From the cell containing the given text, extract its center point as [X, Y] coordinate. 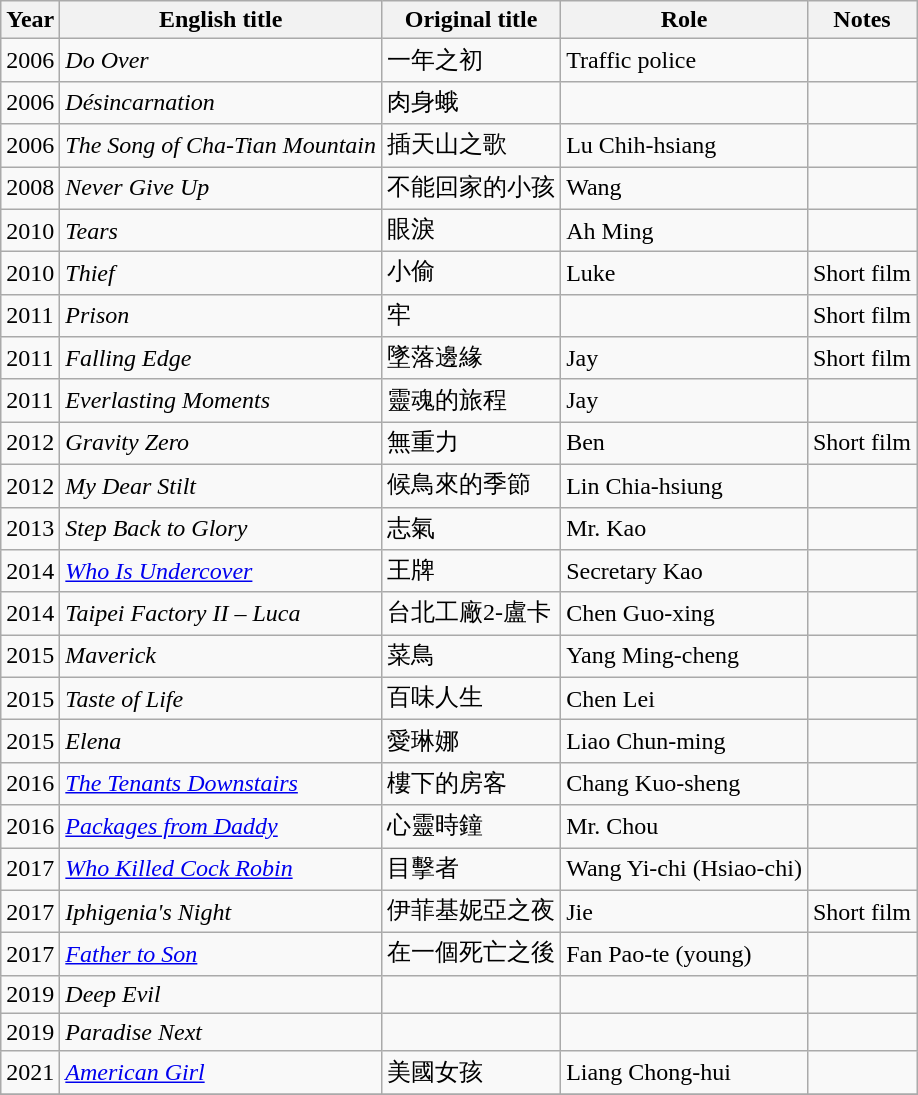
Jie [684, 912]
Luke [684, 274]
Taste of Life [221, 698]
美國女孩 [472, 1072]
Tears [221, 230]
Wang Yi-chi (Hsiao-chi) [684, 870]
2008 [30, 188]
Role [684, 20]
Elena [221, 742]
Traffic police [684, 60]
候鳥來的季節 [472, 486]
Who Killed Cock Robin [221, 870]
Prison [221, 316]
Liao Chun-ming [684, 742]
牢 [472, 316]
Never Give Up [221, 188]
Original title [472, 20]
愛琳娜 [472, 742]
The Tenants Downstairs [221, 784]
Taipei Factory II – Luca [221, 614]
Who Is Undercover [221, 572]
My Dear Stilt [221, 486]
插天山之歌 [472, 146]
樓下的房客 [472, 784]
2021 [30, 1072]
Mr. Chou [684, 826]
Iphigenia's Night [221, 912]
American Girl [221, 1072]
Paradise Next [221, 1032]
Deep Evil [221, 994]
Ben [684, 444]
Secretary Kao [684, 572]
肉身蛾 [472, 102]
不能回家的小孩 [472, 188]
Falling Edge [221, 358]
Lu Chih-hsiang [684, 146]
一年之初 [472, 60]
The Song of Cha-Tian Mountain [221, 146]
Ah Ming [684, 230]
Do Over [221, 60]
Everlasting Moments [221, 400]
目擊者 [472, 870]
Packages from Daddy [221, 826]
Thief [221, 274]
志氣 [472, 528]
在一個死亡之後 [472, 954]
心靈時鐘 [472, 826]
眼淚 [472, 230]
墜落邊緣 [472, 358]
王牌 [472, 572]
Désincarnation [221, 102]
Lin Chia-hsiung [684, 486]
Chen Guo-xing [684, 614]
Step Back to Glory [221, 528]
伊菲基妮亞之夜 [472, 912]
Gravity Zero [221, 444]
百味人生 [472, 698]
Year [30, 20]
Mr. Kao [684, 528]
English title [221, 20]
無重力 [472, 444]
小偷 [472, 274]
Father to Son [221, 954]
靈魂的旅程 [472, 400]
Chen Lei [684, 698]
2013 [30, 528]
Chang Kuo-sheng [684, 784]
Fan Pao-te (young) [684, 954]
Notes [862, 20]
Maverick [221, 656]
台北工廠2-盧卡 [472, 614]
Liang Chong-hui [684, 1072]
菜鳥 [472, 656]
Yang Ming-cheng [684, 656]
Wang [684, 188]
